Detect which cell encompasses the target text, then output its (x, y) center coordinate. 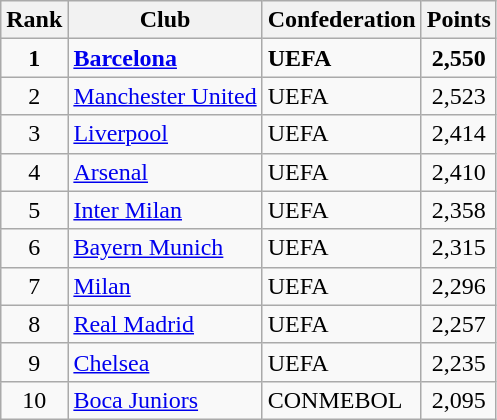
2,296 (458, 286)
Barcelona (165, 58)
Rank (34, 20)
2,523 (458, 96)
2,315 (458, 248)
Points (458, 20)
Chelsea (165, 362)
Manchester United (165, 96)
2,095 (458, 400)
5 (34, 210)
9 (34, 362)
Bayern Munich (165, 248)
3 (34, 134)
7 (34, 286)
Club (165, 20)
Inter Milan (165, 210)
Arsenal (165, 172)
2,358 (458, 210)
1 (34, 58)
Liverpool (165, 134)
10 (34, 400)
2,235 (458, 362)
Real Madrid (165, 324)
Confederation (342, 20)
4 (34, 172)
Boca Juniors (165, 400)
2,414 (458, 134)
2,257 (458, 324)
8 (34, 324)
2,550 (458, 58)
6 (34, 248)
2 (34, 96)
CONMEBOL (342, 400)
2,410 (458, 172)
Milan (165, 286)
